Find where the given text appears and provide that cell's center as [x, y] coordinate. 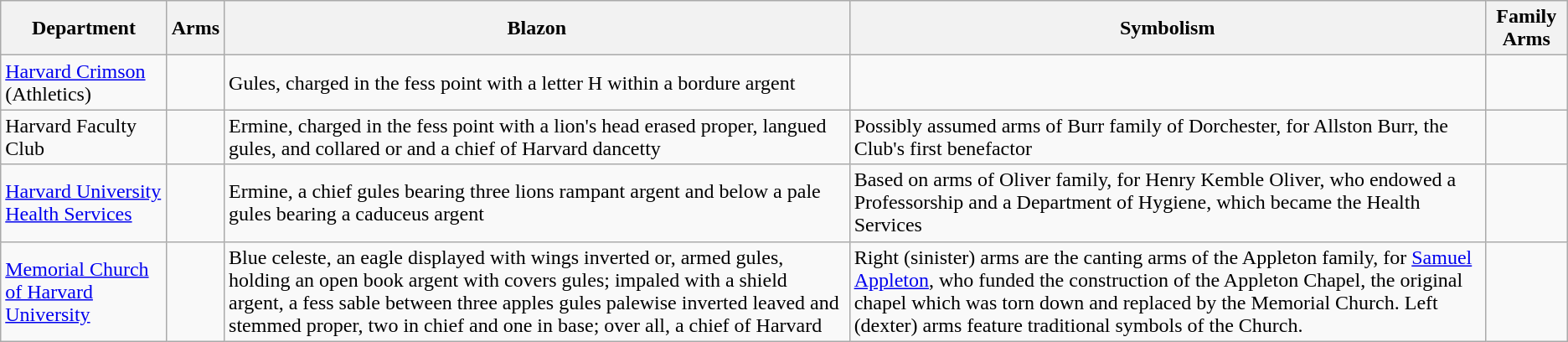
Memorial Church of Harvard University [84, 292]
Symbolism [1168, 28]
Arms [195, 28]
Blazon [538, 28]
Harvard Faculty Club [84, 137]
Ermine, charged in the fess point with a lion's head erased proper, langued gules, and collared or and a chief of Harvard dancetty [538, 137]
Ermine, a chief gules bearing three lions rampant argent and below a pale gules bearing a caduceus argent [538, 203]
Possibly assumed arms of Burr family of Dorchester, for Allston Burr, the Club's first benefactor [1168, 137]
Gules, charged in the fess point with a letter H within a bordure argent [538, 82]
Harvard University Health Services [84, 203]
Based on arms of Oliver family, for Henry Kemble Oliver, who endowed a Professorship and a Department of Hygiene, which became the Health Services [1168, 203]
Family Arms [1526, 28]
Harvard Crimson (Athletics) [84, 82]
Department [84, 28]
